Find where the given text appears and provide that cell's center as (X, Y) coordinate. 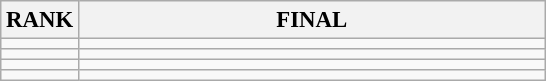
FINAL (312, 20)
RANK (40, 20)
